Return (X, Y) of the center of cell containing provided text 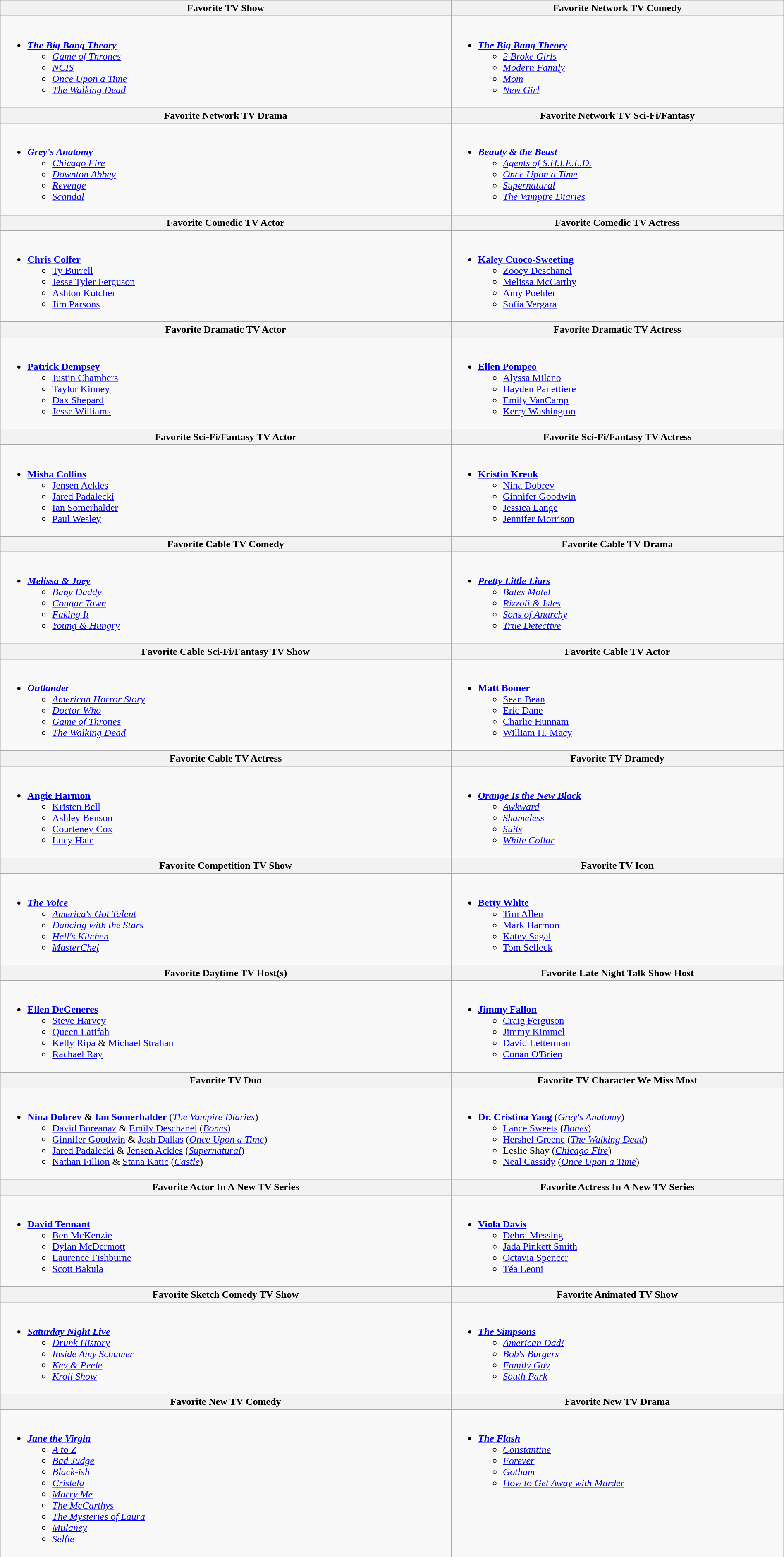
Favorite TV Character We Miss Most (617, 1080)
Patrick DempseyJustin ChambersTaylor KinneyDax ShepardJesse Williams (226, 383)
Favorite New TV Comedy (226, 1401)
Melissa & JoeyBaby DaddyCougar TownFaking ItYoung & Hungry (226, 597)
Favorite Dramatic TV Actor (226, 330)
David TennantBen McKenzieDylan McDermottLaurence FishburneScott Bakula (226, 1241)
Favorite Network TV Drama (226, 115)
Favorite Comedic TV Actor (226, 223)
Favorite TV Icon (617, 866)
Matt BomerSean BeanEric DaneCharlie HunnamWilliam H. Macy (617, 705)
Grey's AnatomyChicago FireDownton AbbeyRevengeScandal (226, 169)
Favorite Cable Sci-Fi/Fantasy TV Show (226, 652)
Jimmy FallonCraig FergusonJimmy KimmelDavid LettermanConan O'Brien (617, 1027)
Pretty Little LiarsBates MotelRizzoli & IslesSons of AnarchyTrue Detective (617, 597)
Favorite Actor In A New TV Series (226, 1187)
Favorite Network TV Sci-Fi/Fantasy (617, 115)
Favorite Animated TV Show (617, 1294)
Favorite TV Show (226, 8)
Favorite Cable TV Comedy (226, 544)
Kaley Cuoco-SweetingZooey DeschanelMelissa McCarthyAmy PoehlerSofía Vergara (617, 276)
Chris ColferTy BurrellJesse Tyler FergusonAshton KutcherJim Parsons (226, 276)
OutlanderAmerican Horror StoryDoctor WhoGame of ThronesThe Walking Dead (226, 705)
The SimpsonsAmerican Dad!Bob's BurgersFamily GuySouth Park (617, 1348)
Angie HarmonKristen BellAshley BensonCourteney CoxLucy Hale (226, 812)
Orange Is the New BlackAwkwardShamelessSuitsWhite Collar (617, 812)
The FlashConstantineForeverGothamHow to Get Away with Murder (617, 1483)
Kristin KreukNina DobrevGinnifer GoodwinJessica LangeJennifer Morrison (617, 491)
Beauty & the BeastAgents of S.H.I.E.L.D.Once Upon a TimeSupernaturalThe Vampire Diaries (617, 169)
Favorite Competition TV Show (226, 866)
Favorite Sketch Comedy TV Show (226, 1294)
Favorite Cable TV Actor (617, 652)
Favorite Cable TV Actress (226, 759)
Favorite Late Night Talk Show Host (617, 973)
Favorite Sci-Fi/Fantasy TV Actor (226, 437)
The VoiceAmerica's Got TalentDancing with the StarsHell's KitchenMasterChef (226, 919)
Favorite Actress In A New TV Series (617, 1187)
Favorite Cable TV Drama (617, 544)
Favorite Dramatic TV Actress (617, 330)
Betty WhiteTim AllenMark HarmonKatey SagalTom Selleck (617, 919)
Favorite New TV Drama (617, 1401)
Ellen DeGeneresSteve HarveyQueen LatifahKelly Ripa & Michael StrahanRachael Ray (226, 1027)
Favorite Daytime TV Host(s) (226, 973)
Jane the VirginA to ZBad JudgeBlack-ishCristelaMarry MeThe McCarthysThe Mysteries of LauraMulaneySelfie (226, 1483)
Favorite Network TV Comedy (617, 8)
Favorite Comedic TV Actress (617, 223)
Dr. Cristina Yang (Grey's Anatomy)Lance Sweets (Bones)Hershel Greene (The Walking Dead)Leslie Shay (Chicago Fire)Neal Cassidy (Once Upon a Time) (617, 1133)
Favorite Sci-Fi/Fantasy TV Actress (617, 437)
Viola DavisDebra MessingJada Pinkett SmithOctavia SpencerTéa Leoni (617, 1241)
The Big Bang Theory2 Broke GirlsModern FamilyMomNew Girl (617, 62)
Saturday Night LiveDrunk HistoryInside Amy SchumerKey & PeeleKroll Show (226, 1348)
Favorite TV Dramedy (617, 759)
The Big Bang TheoryGame of ThronesNCISOnce Upon a TimeThe Walking Dead (226, 62)
Ellen PompeoAlyssa MilanoHayden PanettiereEmily VanCampKerry Washington (617, 383)
Favorite TV Duo (226, 1080)
Misha CollinsJensen AcklesJared PadaleckiIan SomerhalderPaul Wesley (226, 491)
